Pinpoint the cell where the given text exists, returning its (x, y) midpoint coordinate. 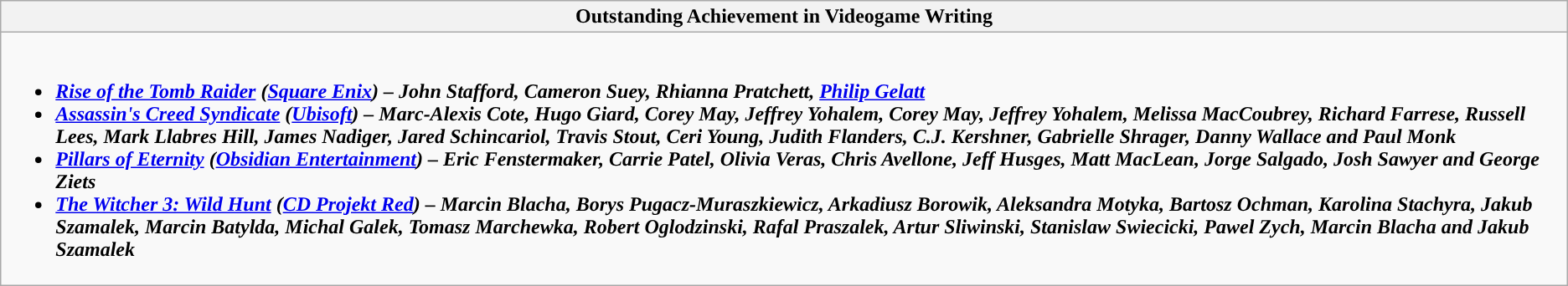
Outstanding Achievement in Videogame Writing (784, 17)
